Return (x, y) of the center of cell containing provided text 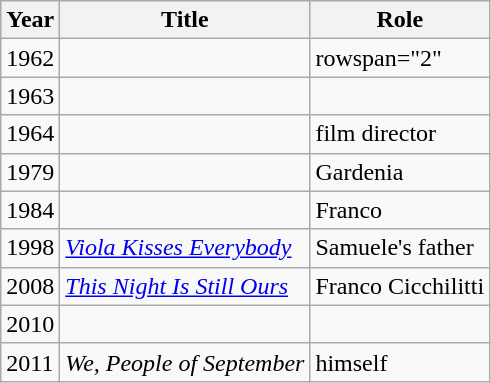
2011 (30, 362)
We, People of September (185, 362)
Year (30, 20)
1963 (30, 96)
1998 (30, 248)
rowspan="2" (400, 58)
2008 (30, 286)
film director (400, 134)
Gardenia (400, 172)
1964 (30, 134)
Franco Cicchilitti (400, 286)
1979 (30, 172)
This Night Is Still Ours (185, 286)
Title (185, 20)
Franco (400, 210)
2010 (30, 324)
himself (400, 362)
Samuele's father (400, 248)
Role (400, 20)
Viola Kisses Everybody (185, 248)
1984 (30, 210)
1962 (30, 58)
